Return the (x, y) coordinate for the center point of the cell that contains the specified text.  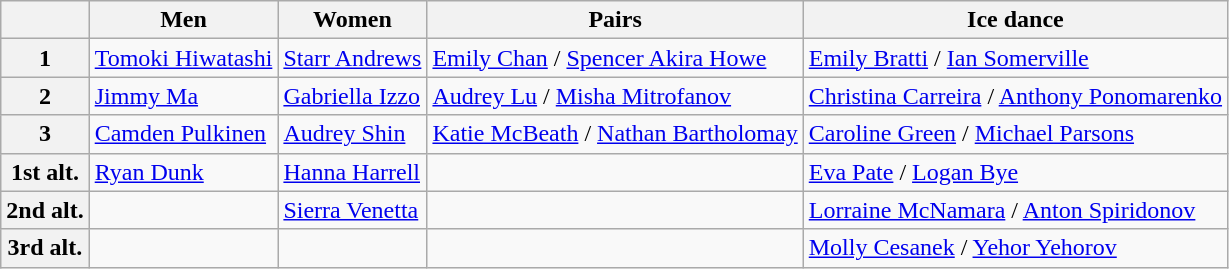
Christina Carreira / Anthony Ponomarenko (1015, 96)
Tomoki Hiwatashi (184, 58)
Caroline Green / Michael Parsons (1015, 134)
Ice dance (1015, 20)
1 (45, 58)
Pairs (615, 20)
3 (45, 134)
Emily Chan / Spencer Akira Howe (615, 58)
1st alt. (45, 172)
Starr Andrews (352, 58)
2nd alt. (45, 210)
Camden Pulkinen (184, 134)
Sierra Venetta (352, 210)
2 (45, 96)
Molly Cesanek / Yehor Yehorov (1015, 248)
Lorraine McNamara / Anton Spiridonov (1015, 210)
Jimmy Ma (184, 96)
Emily Bratti / Ian Somerville (1015, 58)
Men (184, 20)
Hanna Harrell (352, 172)
Audrey Lu / Misha Mitrofanov (615, 96)
Gabriella Izzo (352, 96)
Audrey Shin (352, 134)
Katie McBeath / Nathan Bartholomay (615, 134)
Ryan Dunk (184, 172)
Eva Pate / Logan Bye (1015, 172)
3rd alt. (45, 248)
Women (352, 20)
